From the cell containing the given text, extract its center point as [X, Y] coordinate. 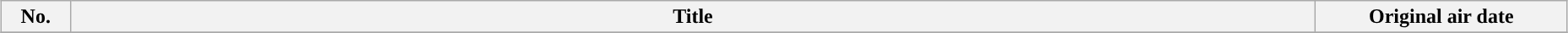
Original air date [1441, 17]
No. [35, 17]
Title [693, 17]
